Determine the (X, Y) coordinate at the center of the cell enclosing the given text.  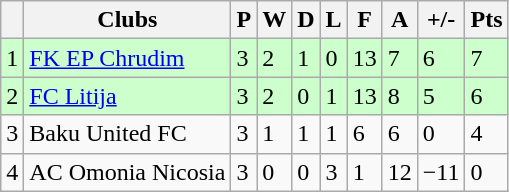
P (244, 20)
8 (400, 96)
D (306, 20)
F (364, 20)
Pts (486, 20)
A (400, 20)
FK EP Chrudim (128, 58)
FC Litija (128, 96)
+/- (441, 20)
Baku United FC (128, 134)
Clubs (128, 20)
−11 (441, 172)
5 (441, 96)
L (334, 20)
AC Omonia Nicosia (128, 172)
12 (400, 172)
W (274, 20)
